Scan for the cell matching the given text and deliver its [x, y] coordinate at center. 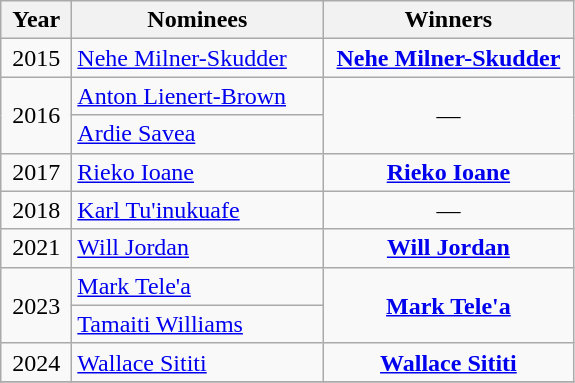
2015 [36, 58]
Tamaiti Williams [198, 324]
2021 [36, 248]
Anton Lienert-Brown [198, 96]
2023 [36, 305]
Year [36, 20]
Nominees [198, 20]
2024 [36, 362]
Ardie Savea [198, 134]
2017 [36, 172]
2018 [36, 210]
Winners [448, 20]
Karl Tu'inukuafe [198, 210]
2016 [36, 115]
